Detect which cell encompasses the target text, then output its [x, y] center coordinate. 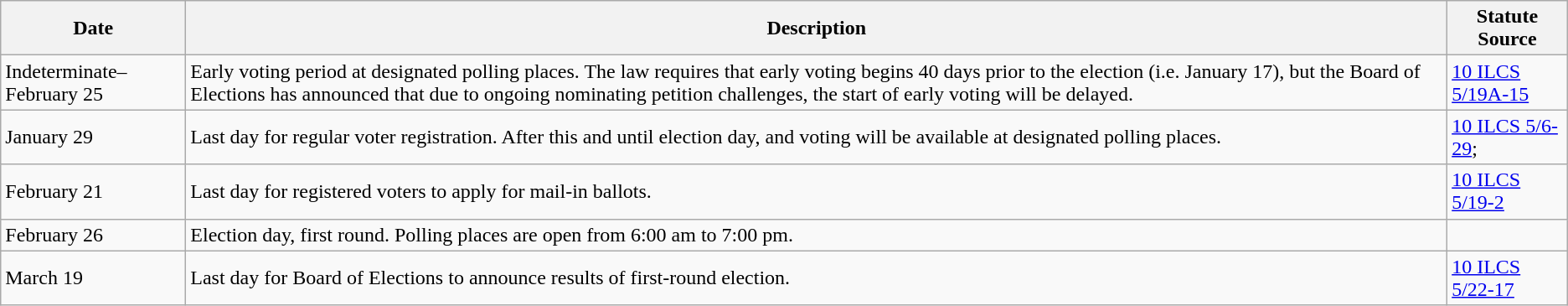
Last day for regular voter registration. After this and until election day, and voting will be available at designated polling places. [817, 137]
10 ILCS 5/6-29; [1508, 137]
January 29 [94, 137]
Last day for Board of Elections to announce results of first-round election. [817, 278]
Indeterminate–February 25 [94, 82]
10 ILCS 5/19A-15 [1508, 82]
February 26 [94, 235]
Statute Source [1508, 29]
March 19 [94, 278]
February 21 [94, 191]
10 ILCS 5/19-2 [1508, 191]
Last day for registered voters to apply for mail-in ballots. [817, 191]
Description [817, 29]
10 ILCS 5/22-17 [1508, 278]
Date [94, 29]
Election day, first round. Polling places are open from 6:00 am to 7:00 pm. [817, 235]
